Capture the cell that displays the provided text and extract its (X, Y) central coordinate. 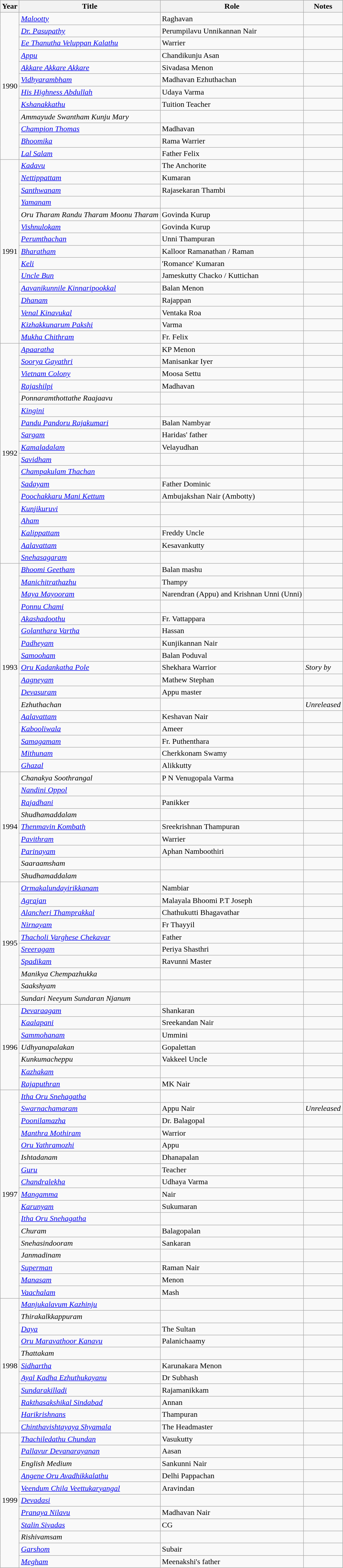
Rajappan (232, 300)
Thampuran (232, 1415)
Garshom (90, 1549)
Perumpilavu Unnikannan Nair (232, 31)
Raman Nair (232, 1268)
Guru (90, 1170)
Savidham (90, 459)
Yamanam (90, 202)
Cherkkonam Swamy (232, 753)
Kamaladalam (90, 447)
Ishtadanam (90, 1158)
Angene Oru Avadhikkalathu (90, 1476)
Year (10, 6)
'Romance' Kumaran (232, 263)
Nirnayam (90, 925)
Sivadasa Menon (232, 68)
Thattakam (90, 1353)
Bharatham (90, 251)
Kalloor Ramanathan / Raman (232, 251)
Mangamma (90, 1194)
Dr. Pasupathy (90, 31)
Bhoomi Geetham (90, 570)
Saaraamsham (90, 863)
Hassan (232, 631)
Rakthasakshikal Sindabad (90, 1402)
His Highness Abdullah (90, 92)
Kshanakkathu (90, 104)
Ravunni Master (232, 962)
Unni Thampuran (232, 239)
Megham (90, 1562)
Parinayam (90, 851)
Ormakalundayirikkanam (90, 888)
Fr Thayyil (232, 925)
Malootty (90, 19)
Appu master (232, 692)
Vishnulokam (90, 227)
Vasukutty (232, 1439)
Superman (90, 1268)
Snehasagaram (90, 558)
Title (90, 6)
Chandralekha (90, 1182)
Dhanam (90, 300)
Apaaratha (90, 349)
Annan (232, 1402)
Teacher (232, 1170)
Nambiar (232, 888)
Kizhakkunarum Pakshi (90, 325)
Keshavan Nair (232, 716)
Ammayude Swantham Kunju Mary (90, 116)
Pandu Pandoru Rajakumari (90, 423)
Ayal Kadha Ezhuthukayanu (90, 1378)
Thacholi Varghese Chekavar (90, 937)
Ambujakshan Nair (Ambotty) (232, 496)
Narendran (Appu) and Krishnan Unni (Unni) (232, 594)
Mithunam (90, 753)
Sreeragam (90, 949)
P N Venugopala Varma (232, 778)
Kunjikuruvi (90, 508)
Padheyam (90, 643)
Balan mashu (232, 570)
Chandikunju Asan (232, 55)
Manthra Mothiram (90, 1133)
1993 (10, 668)
Palanichaamy (232, 1341)
Saakshyam (90, 986)
Stalin Sivadas (90, 1525)
Akashadoothu (90, 619)
Vietnam Colony (90, 374)
Father Dominic (232, 484)
Champakulam Thachan (90, 472)
Oru Maravathoor Kanavu (90, 1341)
1995 (10, 943)
Kunkumacheppu (90, 1059)
Sukumaran (232, 1206)
Panikker (232, 802)
Delhi Pappachan (232, 1476)
Churam (90, 1231)
Rajasekaran Thambi (232, 190)
Gopalettan (232, 1047)
Sankunni Nair (232, 1463)
Aphan Namboothiri (232, 851)
KP Menon (232, 349)
Uncle Bun (90, 276)
Nandini Oppol (90, 790)
Malayala Bhoomi P.T Joseph (232, 900)
Velayudhan (232, 447)
1992 (10, 453)
Karunyam (90, 1206)
Swarnachamaram (90, 1108)
1991 (10, 252)
Samagamam (90, 741)
Oru Kadankatha Pole (90, 668)
Madhavan Ezhuthachan (232, 80)
Sundari Neeyum Sundaran Njanum (90, 998)
Thenmavin Kombath (90, 827)
Poochakkaru Mani Kettum (90, 496)
Aham (90, 521)
Ventaka Roa (232, 312)
Menon (232, 1280)
Ameer (232, 729)
Udhaya Varma (232, 1182)
Fr. Felix (232, 337)
Manisankar Iyer (232, 362)
Balan Poduval (232, 655)
The Headmaster (232, 1427)
Kaalapani (90, 1023)
Devasuram (90, 692)
Moosa Settu (232, 374)
Nettippattam (90, 178)
Sargam (90, 435)
Santhwanam (90, 190)
1990 (10, 86)
Ponnu Chami (90, 606)
Rajashilpi (90, 386)
Keli (90, 263)
Oru Yathramozhi (90, 1145)
Role (232, 6)
Periya Shasthri (232, 949)
Aravindan (232, 1488)
Snehasindooram (90, 1243)
Warrior (232, 1133)
Manjukalavum Kazhinju (90, 1304)
Shankaran (232, 1010)
Spadikam (90, 962)
Sadayam (90, 484)
Kesavankutty (232, 545)
Freddy Uncle (232, 533)
Subair (232, 1549)
Ummini (232, 1035)
Devadasi (90, 1500)
MK Nair (232, 1084)
Vidhyarambham (90, 80)
Appu Nair (232, 1108)
1999 (10, 1500)
Balan Nambyar (232, 423)
Pavithram (90, 839)
Rajamanikkam (232, 1390)
Perumthachan (90, 239)
1994 (10, 827)
Poonilamazha (90, 1121)
Tuition Teacher (232, 104)
Chanakya Soothrangal (90, 778)
Mash (232, 1292)
Kumaran (232, 178)
Manichitrathazhu (90, 582)
Rajaputhran (90, 1084)
Varma (232, 325)
Maya Mayooram (90, 594)
Haridas' father (232, 435)
Sankaran (232, 1243)
Lal Salam (90, 153)
Dr Subhash (232, 1378)
CG (232, 1525)
Ghazal (90, 766)
Chathukutti Bhagavathar (232, 912)
Aavanikunnile Kinnaripookkal (90, 288)
Kalippattam (90, 533)
Pallavur Devanarayanan (90, 1451)
Alikkutty (232, 766)
Chinthavishtayaya Shyamala (90, 1427)
Janmadinam (90, 1255)
Jameskutty Chacko / Kuttichan (232, 276)
Vaachalam (90, 1292)
Sreekandan Nair (232, 1023)
Kabooliwala (90, 729)
Pranaya Nilavu (90, 1512)
Sammohanam (90, 1035)
Kunjikannan Nair (232, 643)
Mathew Stephan (232, 680)
English Medium (90, 1463)
Madhavan Nair (232, 1512)
Balagopalan (232, 1231)
Manasam (90, 1280)
Aagneyam (90, 680)
Thachiledathu Chundan (90, 1439)
Sidhartha (90, 1366)
Dhanapalan (232, 1158)
Mukha Chithram (90, 337)
Thampy (232, 582)
Champion Thomas (90, 129)
Udaya Varma (232, 92)
Nair (232, 1194)
Thirakalkkappuram (90, 1316)
Daya (90, 1329)
Alancheri Thamprakkal (90, 912)
Soorya Gayathri (90, 362)
Manikya Chempazhukka (90, 974)
Sundarakilladi (90, 1390)
Rama Warrier (232, 141)
Dr. Balagopal (232, 1121)
Akkare Akkare Akkare (90, 68)
Sreekrishnan Thampuran (232, 827)
Balan Menon (232, 288)
Udhyanapalakan (90, 1047)
Ee Thanutha Veluppan Kalathu (90, 43)
The Anchorite (232, 166)
1996 (10, 1047)
Golanthara Vartha (90, 631)
1998 (10, 1365)
Fr. Vattappara (232, 619)
Father Felix (232, 153)
Samooham (90, 655)
Kadavu (90, 166)
Raghavan (232, 19)
Ponnaramthottathe Raajaavu (90, 398)
Rishivamsam (90, 1537)
Vakkeel Uncle (232, 1059)
Venal Kinavukal (90, 312)
Aasan (232, 1451)
The Sultan (232, 1329)
Meenakshi's father (232, 1562)
Father (232, 937)
Harikrishnans (90, 1415)
Devaraagam (90, 1010)
Agrajan (90, 900)
Fr. Puthenthara (232, 741)
Ezhuthachan (90, 704)
Rajadhani (90, 802)
Oru Tharam Randu Tharam Moonu Tharam (90, 215)
Kazhakam (90, 1072)
1997 (10, 1194)
Shekhara Warrior (232, 668)
Story by (323, 668)
Karunakara Menon (232, 1366)
Bhoomika (90, 141)
Kingini (90, 410)
Veendum Chila Veettukaryangal (90, 1488)
Notes (323, 6)
